Scan for the cell matching the given text and deliver its [X, Y] coordinate at center. 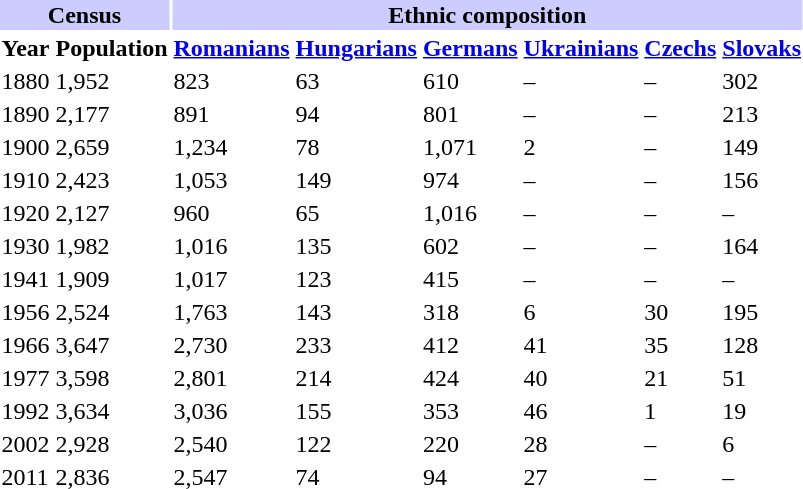
2,659 [112, 147]
2,524 [112, 312]
123 [356, 279]
1,952 [112, 81]
801 [470, 114]
143 [356, 312]
1930 [26, 246]
78 [356, 147]
610 [470, 81]
1910 [26, 180]
Ethnic composition [487, 15]
415 [470, 279]
1,909 [112, 279]
Czechs [680, 48]
1,234 [232, 147]
1 [680, 411]
Hungarians [356, 48]
3,647 [112, 345]
960 [232, 213]
1,017 [232, 279]
51 [762, 378]
Slovaks [762, 48]
128 [762, 345]
Ukrainians [581, 48]
46 [581, 411]
1880 [26, 81]
353 [470, 411]
1,763 [232, 312]
233 [356, 345]
Census [84, 15]
2002 [26, 444]
214 [356, 378]
122 [356, 444]
823 [232, 81]
1941 [26, 279]
1992 [26, 411]
41 [581, 345]
63 [356, 81]
974 [470, 180]
Year [26, 48]
30 [680, 312]
1977 [26, 378]
1,053 [232, 180]
2,801 [232, 378]
135 [356, 246]
19 [762, 411]
302 [762, 81]
35 [680, 345]
1966 [26, 345]
2,928 [112, 444]
424 [470, 378]
2,540 [232, 444]
602 [470, 246]
318 [470, 312]
220 [470, 444]
3,598 [112, 378]
156 [762, 180]
40 [581, 378]
3,036 [232, 411]
3,634 [112, 411]
28 [581, 444]
Germans [470, 48]
2 [581, 147]
94 [356, 114]
891 [232, 114]
65 [356, 213]
1,982 [112, 246]
1956 [26, 312]
2,730 [232, 345]
21 [680, 378]
2,177 [112, 114]
1,071 [470, 147]
195 [762, 312]
1890 [26, 114]
2,127 [112, 213]
Population [112, 48]
1900 [26, 147]
164 [762, 246]
Romanians [232, 48]
155 [356, 411]
412 [470, 345]
213 [762, 114]
2,423 [112, 180]
1920 [26, 213]
